Pinpoint the cell where the given text exists, returning its [X, Y] midpoint coordinate. 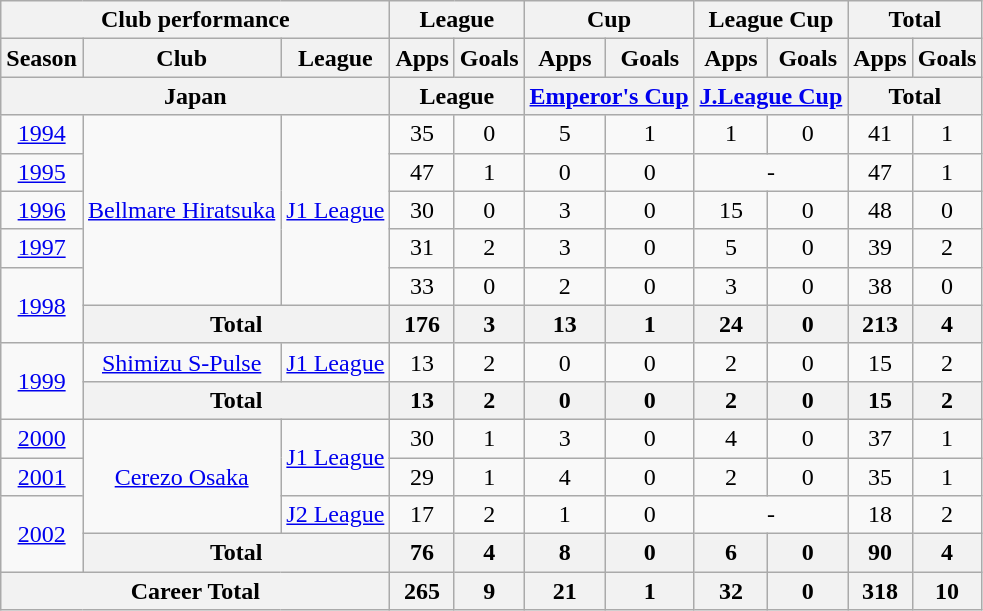
2001 [42, 477]
213 [880, 324]
38 [880, 286]
41 [880, 134]
J2 League [336, 515]
1999 [42, 381]
31 [422, 248]
48 [880, 210]
1998 [42, 305]
1995 [42, 172]
Career Total [196, 591]
32 [731, 591]
League Cup [771, 20]
2002 [42, 534]
1996 [42, 210]
90 [880, 553]
1997 [42, 248]
Season [42, 58]
24 [731, 324]
Club [181, 58]
318 [880, 591]
265 [422, 591]
33 [422, 286]
Shimizu S-Pulse [181, 362]
29 [422, 477]
21 [565, 591]
9 [489, 591]
39 [880, 248]
37 [880, 438]
Club performance [196, 20]
6 [731, 553]
1994 [42, 134]
J.League Cup [771, 96]
176 [422, 324]
Cup [609, 20]
Japan [196, 96]
Bellmare Hiratsuka [181, 210]
17 [422, 515]
8 [565, 553]
10 [947, 591]
18 [880, 515]
76 [422, 553]
2000 [42, 438]
Emperor's Cup [609, 96]
Cerezo Osaka [181, 476]
